Output the (X, Y) coordinate of the center of the cell containing the given text.  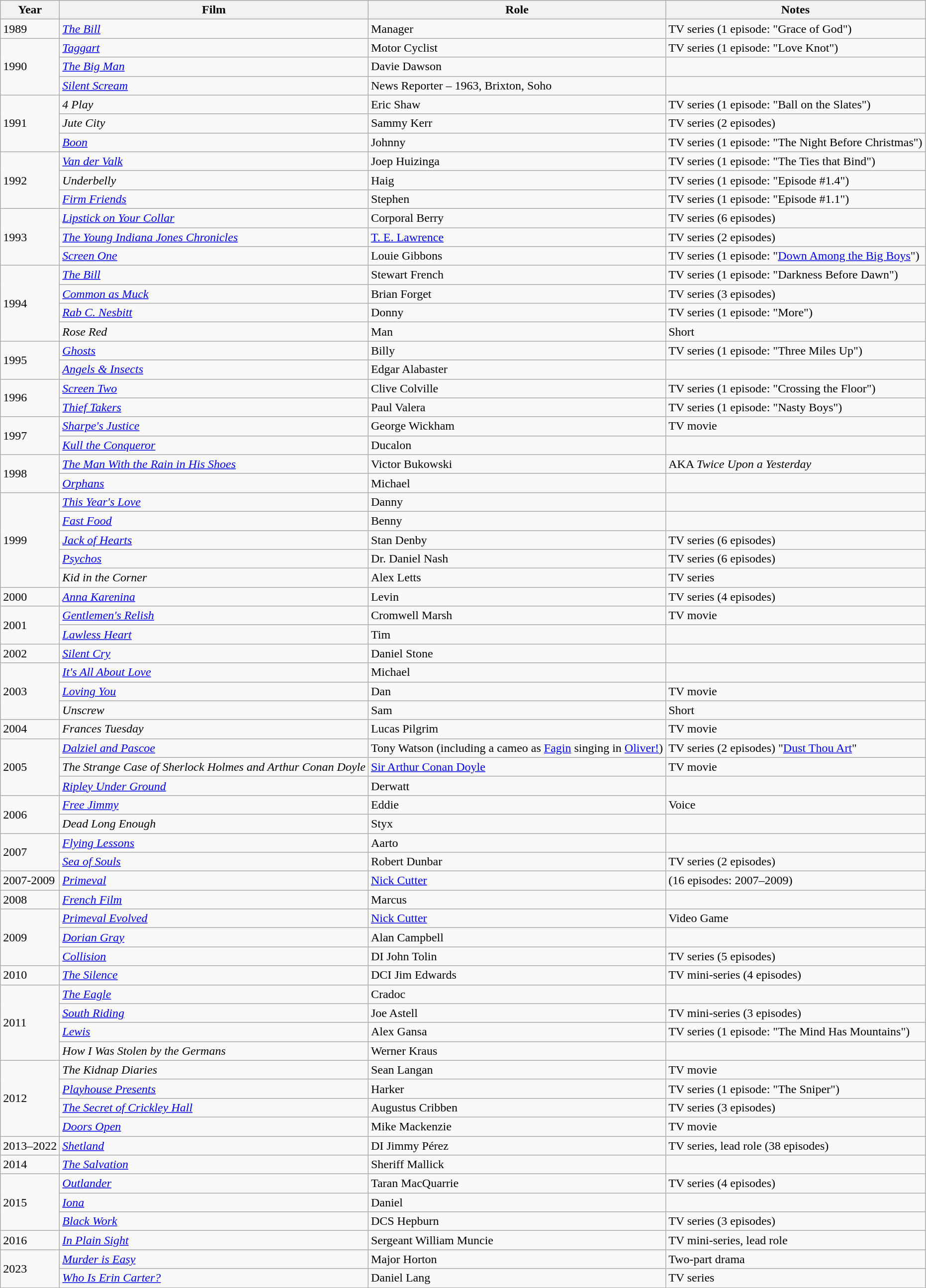
Ducalon (517, 445)
Silent Cry (214, 653)
Paul Valera (517, 407)
Haig (517, 180)
AKA Twice Upon a Yesterday (796, 464)
Who Is Erin Carter? (214, 1278)
Dr. Daniel Nash (517, 559)
Sir Arthur Conan Doyle (517, 767)
Playhouse Presents (214, 1089)
Loving You (214, 691)
TV mini-series (4 episodes) (796, 975)
Primeval Evolved (214, 919)
This Year's Love (214, 502)
1992 (30, 180)
The Salvation (214, 1165)
2003 (30, 691)
2010 (30, 975)
TV series (1 episode: "Crossing the Floor") (796, 388)
(16 episodes: 2007–2009) (796, 881)
TV series (1 episode: "The Ties that Bind") (796, 161)
TV series, lead role (38 episodes) (796, 1145)
The Secret of Crickley Hall (214, 1107)
1997 (30, 436)
DI John Tolin (517, 956)
Daniel Stone (517, 653)
2001 (30, 625)
2012 (30, 1098)
Silent Scream (214, 86)
The Young Indiana Jones Chronicles (214, 237)
Sergeant William Muncie (517, 1240)
Anna Karenina (214, 597)
In Plain Sight (214, 1240)
French Film (214, 900)
Voice (796, 805)
Davie Dawson (517, 67)
Boon (214, 142)
Taran MacQuarrie (517, 1184)
Year (30, 10)
Joe Astell (517, 1013)
1993 (30, 237)
Shetland (214, 1145)
TV series (1 episode: "The Night Before Christmas") (796, 142)
Benny (517, 521)
Lipstick on Your Collar (214, 218)
TV series (5 episodes) (796, 956)
2005 (30, 767)
Johnny (517, 142)
Corporal Berry (517, 218)
George Wickham (517, 426)
TV series (1 episode: "Grace of God") (796, 29)
Man (517, 332)
TV mini-series (3 episodes) (796, 1013)
Orphans (214, 483)
2006 (30, 814)
Joep Huizinga (517, 161)
Psychos (214, 559)
Lewis (214, 1032)
DI Jimmy Pérez (517, 1145)
TV series (1 episode: "Three Miles Up") (796, 351)
1990 (30, 67)
Donny (517, 313)
2016 (30, 1240)
2015 (30, 1202)
Rose Red (214, 332)
Gentlemen's Relish (214, 616)
The Silence (214, 975)
Doors Open (214, 1126)
Dorian Gray (214, 937)
Eric Shaw (517, 104)
2014 (30, 1165)
TV series (1 episode: "Nasty Boys") (796, 407)
Edgar Alabaster (517, 369)
1996 (30, 398)
2023 (30, 1269)
The Strange Case of Sherlock Holmes and Arthur Conan Doyle (214, 767)
2009 (30, 937)
TV series (1 episode: "The Mind Has Mountains") (796, 1032)
News Reporter – 1963, Brixton, Soho (517, 86)
How I Was Stolen by the Germans (214, 1051)
Clive Colville (517, 388)
TV series (1 episode: "The Sniper") (796, 1089)
Augustus Cribben (517, 1107)
Levin (517, 597)
TV series (1 episode: "Love Knot") (796, 48)
Sam (517, 710)
TV series (2 episodes) "Dust Thou Art" (796, 748)
Dalziel and Pascoe (214, 748)
Underbelly (214, 180)
Werner Kraus (517, 1051)
Primeval (214, 881)
Stewart French (517, 275)
Angels & Insects (214, 369)
TV series (1 episode: "Episode #1.4") (796, 180)
The Kidnap Diaries (214, 1070)
Cromwell Marsh (517, 616)
TV series (1 episode: "Ball on the Slates") (796, 104)
TV series (1 episode: "More") (796, 313)
Taggart (214, 48)
Tony Watson (including a cameo as Fagin singing in Oliver!) (517, 748)
Sea of Souls (214, 862)
Film (214, 10)
Dead Long Enough (214, 824)
Eddie (517, 805)
1994 (30, 303)
2002 (30, 653)
Jute City (214, 123)
Stephen (517, 199)
Kull the Conqueror (214, 445)
1998 (30, 473)
Daniel (517, 1202)
Victor Bukowski (517, 464)
Marcus (517, 900)
Mike Mackenzie (517, 1126)
2007 (30, 852)
Dan (517, 691)
Alex Letts (517, 578)
Billy (517, 351)
It's All About Love (214, 672)
Kid in the Corner (214, 578)
Cradoc (517, 994)
The Man With the Rain in His Shoes (214, 464)
Aarto (517, 843)
Tim (517, 635)
DCI Jim Edwards (517, 975)
The Eagle (214, 994)
Alex Gansa (517, 1032)
1995 (30, 360)
Derwatt (517, 786)
Manager (517, 29)
Screen One (214, 256)
Van der Valk (214, 161)
Robert Dunbar (517, 862)
2013–2022 (30, 1145)
Free Jimmy (214, 805)
Collision (214, 956)
Ripley Under Ground (214, 786)
TV mini-series, lead role (796, 1240)
Sammy Kerr (517, 123)
2008 (30, 900)
Firm Friends (214, 199)
1989 (30, 29)
Sheriff Mallick (517, 1165)
Ghosts (214, 351)
Rab C. Nesbitt (214, 313)
Stan Denby (517, 540)
Danny (517, 502)
Black Work (214, 1221)
Video Game (796, 919)
Motor Cyclist (517, 48)
4 Play (214, 104)
Iona (214, 1202)
DCS Hepburn (517, 1221)
Common as Muck (214, 294)
Two-part drama (796, 1259)
Major Horton (517, 1259)
Daniel Lang (517, 1278)
TV series (1 episode: "Down Among the Big Boys") (796, 256)
Brian Forget (517, 294)
2011 (30, 1022)
Unscrew (214, 710)
Alan Campbell (517, 937)
Notes (796, 10)
Jack of Hearts (214, 540)
2007-2009 (30, 881)
Flying Lessons (214, 843)
Louie Gibbons (517, 256)
TV series (1 episode: "Episode #1.1") (796, 199)
1991 (30, 123)
Outlander (214, 1184)
Lucas Pilgrim (517, 729)
The Big Man (214, 67)
Sean Langan (517, 1070)
Lawless Heart (214, 635)
Thief Takers (214, 407)
Screen Two (214, 388)
South Riding (214, 1013)
Styx (517, 824)
T. E. Lawrence (517, 237)
Harker (517, 1089)
Sharpe's Justice (214, 426)
Murder is Easy (214, 1259)
Role (517, 10)
2000 (30, 597)
TV series (1 episode: "Darkness Before Dawn") (796, 275)
Fast Food (214, 521)
1999 (30, 540)
2004 (30, 729)
Frances Tuesday (214, 729)
